Determine the [x, y] coordinate at the center of the cell enclosing the given text.  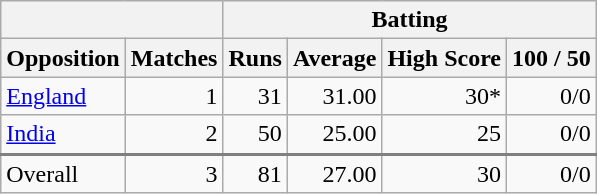
Batting [410, 20]
25 [444, 134]
25.00 [334, 134]
Runs [255, 58]
31.00 [334, 96]
Matches [174, 58]
27.00 [334, 174]
High Score [444, 58]
India [63, 134]
Opposition [63, 58]
50 [255, 134]
81 [255, 174]
30 [444, 174]
1 [174, 96]
100 / 50 [552, 58]
31 [255, 96]
England [63, 96]
2 [174, 134]
Overall [63, 174]
Average [334, 58]
30* [444, 96]
3 [174, 174]
